Provide the [X, Y] coordinate of the cell's center where the given text is located.  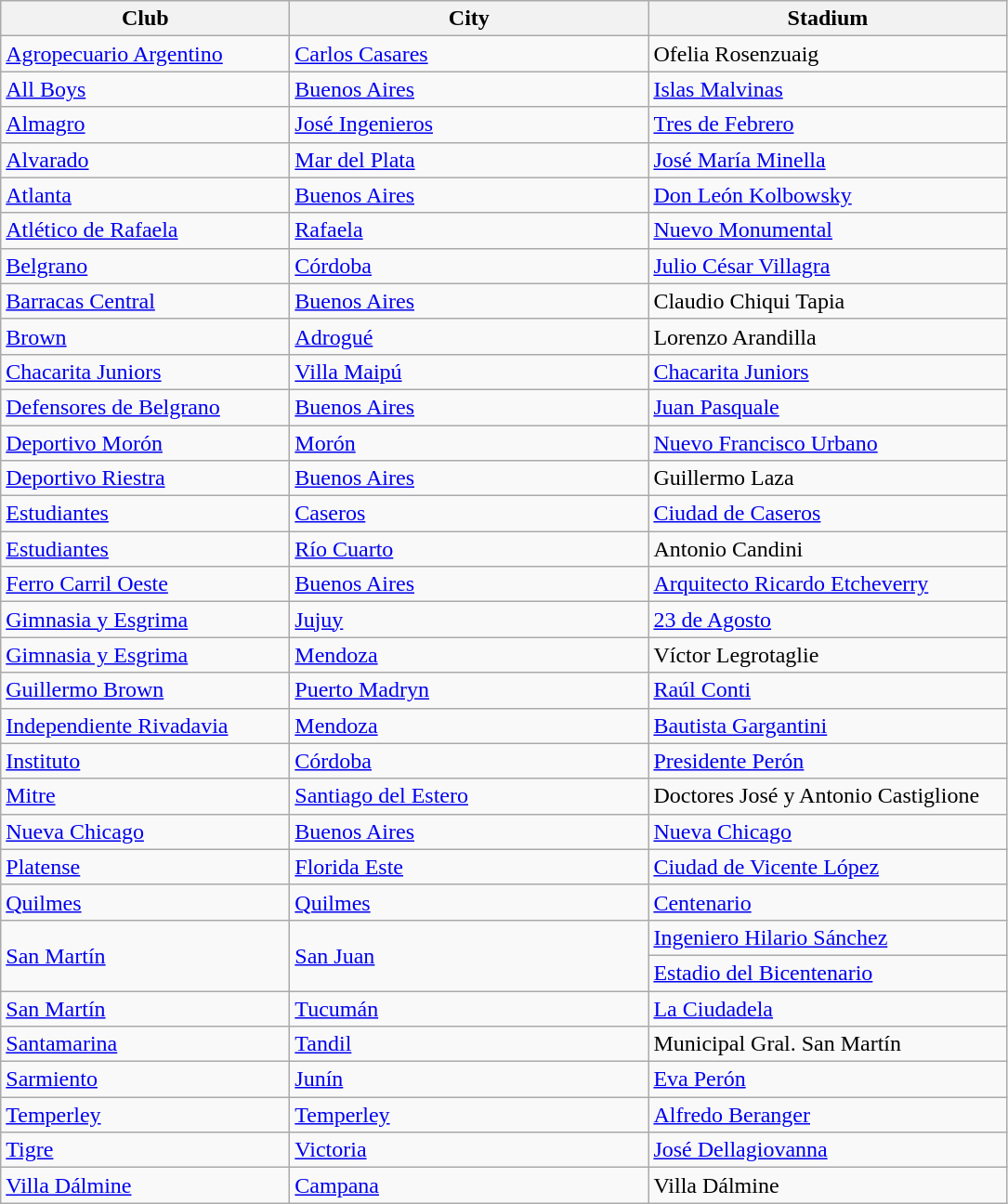
Rafaela [469, 230]
23 de Agosto [828, 620]
Caseros [469, 514]
Belgrano [145, 266]
Juan Pasquale [828, 407]
Nuevo Monumental [828, 230]
Tandil [469, 1044]
Claudio Chiqui Tapia [828, 301]
Deportivo Morón [145, 443]
Florida Este [469, 867]
Tucumán [469, 1008]
Ingeniero Hilario Sánchez [828, 937]
Jujuy [469, 620]
Ciudad de Vicente López [828, 867]
Estadio del Bicentenario [828, 973]
Raúl Conti [828, 690]
Defensores de Belgrano [145, 407]
José Dellagiovanna [828, 1150]
Santiago del Estero [469, 796]
Campana [469, 1185]
Adrogué [469, 336]
Instituto [145, 761]
Barracas Central [145, 301]
Eva Perón [828, 1080]
Mitre [145, 796]
Santamarina [145, 1044]
Arquitecto Ricardo Etcheverry [828, 584]
All Boys [145, 89]
Tigre [145, 1150]
Nuevo Francisco Urbano [828, 443]
Villa Maipú [469, 372]
Ciudad de Caseros [828, 514]
Centenario [828, 902]
Atlanta [145, 195]
Platense [145, 867]
Stadium [828, 19]
Ofelia Rosenzuaig [828, 54]
Deportivo Riestra [145, 478]
Mar del Plata [469, 160]
Ferro Carril Oeste [145, 584]
Agropecuario Argentino [145, 54]
Tres de Febrero [828, 124]
Puerto Madryn [469, 690]
Víctor Legrotaglie [828, 655]
Atlético de Rafaela [145, 230]
José María Minella [828, 160]
Islas Malvinas [828, 89]
Brown [145, 336]
Municipal Gral. San Martín [828, 1044]
Club [145, 19]
Antonio Candini [828, 549]
Julio César Villagra [828, 266]
Presidente Perón [828, 761]
José Ingenieros [469, 124]
Río Cuarto [469, 549]
Alfredo Beranger [828, 1115]
Lorenzo Arandilla [828, 336]
La Ciudadela [828, 1008]
Victoria [469, 1150]
Junín [469, 1080]
Don León Kolbowsky [828, 195]
Sarmiento [145, 1080]
Guillermo Laza [828, 478]
Independiente Rivadavia [145, 726]
Bautista Gargantini [828, 726]
San Juan [469, 955]
City [469, 19]
Doctores José y Antonio Castiglione [828, 796]
Morón [469, 443]
Almagro [145, 124]
Carlos Casares [469, 54]
Alvarado [145, 160]
Guillermo Brown [145, 690]
